Search for the cell housing the specified text and yield its (X, Y) center coordinate. 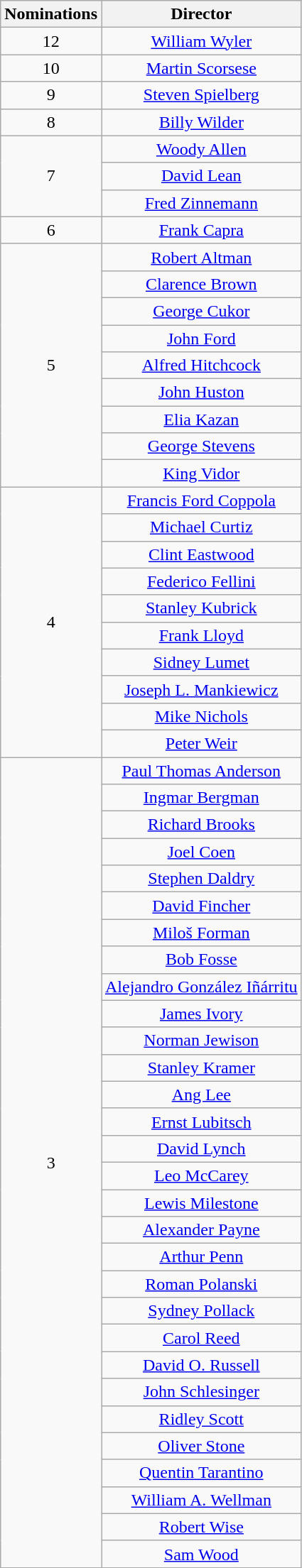
Ingmar Bergman (201, 798)
Oliver Stone (201, 1446)
Roman Polanski (201, 1284)
Frank Capra (201, 230)
Joseph L. Mankiewicz (201, 689)
Clint Eastwood (201, 554)
Stanley Kubrick (201, 608)
Paul Thomas Anderson (201, 770)
Frank Lloyd (201, 635)
6 (51, 230)
Lewis Milestone (201, 1203)
Sam Wood (201, 1554)
David O. Russell (201, 1365)
John Schlesinger (201, 1392)
Martin Scorsese (201, 68)
12 (51, 41)
Alfred Hitchcock (201, 366)
Stephen Daldry (201, 879)
Alexander Payne (201, 1230)
William Wyler (201, 41)
King Vidor (201, 473)
7 (51, 176)
Mike Nichols (201, 716)
William A. Wellman (201, 1500)
Bob Fosse (201, 960)
8 (51, 122)
Joel Coen (201, 852)
Ang Lee (201, 1095)
10 (51, 68)
4 (51, 622)
George Cukor (201, 311)
Federico Fellini (201, 581)
Director (201, 14)
Arthur Penn (201, 1257)
Fred Zinnemann (201, 203)
Woody Allen (201, 149)
Stanley Kramer (201, 1068)
George Stevens (201, 446)
Francis Ford Coppola (201, 500)
Billy Wilder (201, 122)
Peter Weir (201, 743)
Richard Brooks (201, 825)
Robert Wise (201, 1527)
James Ivory (201, 1014)
John Ford (201, 339)
Sydney Pollack (201, 1311)
David Fincher (201, 906)
Elia Kazan (201, 420)
David Lynch (201, 1148)
Clarence Brown (201, 284)
Michael Curtiz (201, 527)
3 (51, 1162)
Steven Spielberg (201, 95)
John Huston (201, 393)
Alejandro González Iñárritu (201, 987)
David Lean (201, 176)
Quentin Tarantino (201, 1473)
Nominations (51, 14)
5 (51, 365)
Miloš Forman (201, 933)
Sidney Lumet (201, 662)
Ridley Scott (201, 1419)
9 (51, 95)
Ernst Lubitsch (201, 1122)
Robert Altman (201, 257)
Carol Reed (201, 1338)
Norman Jewison (201, 1041)
Leo McCarey (201, 1175)
